Determine the (X, Y) coordinate at the center of the cell enclosing the given text.  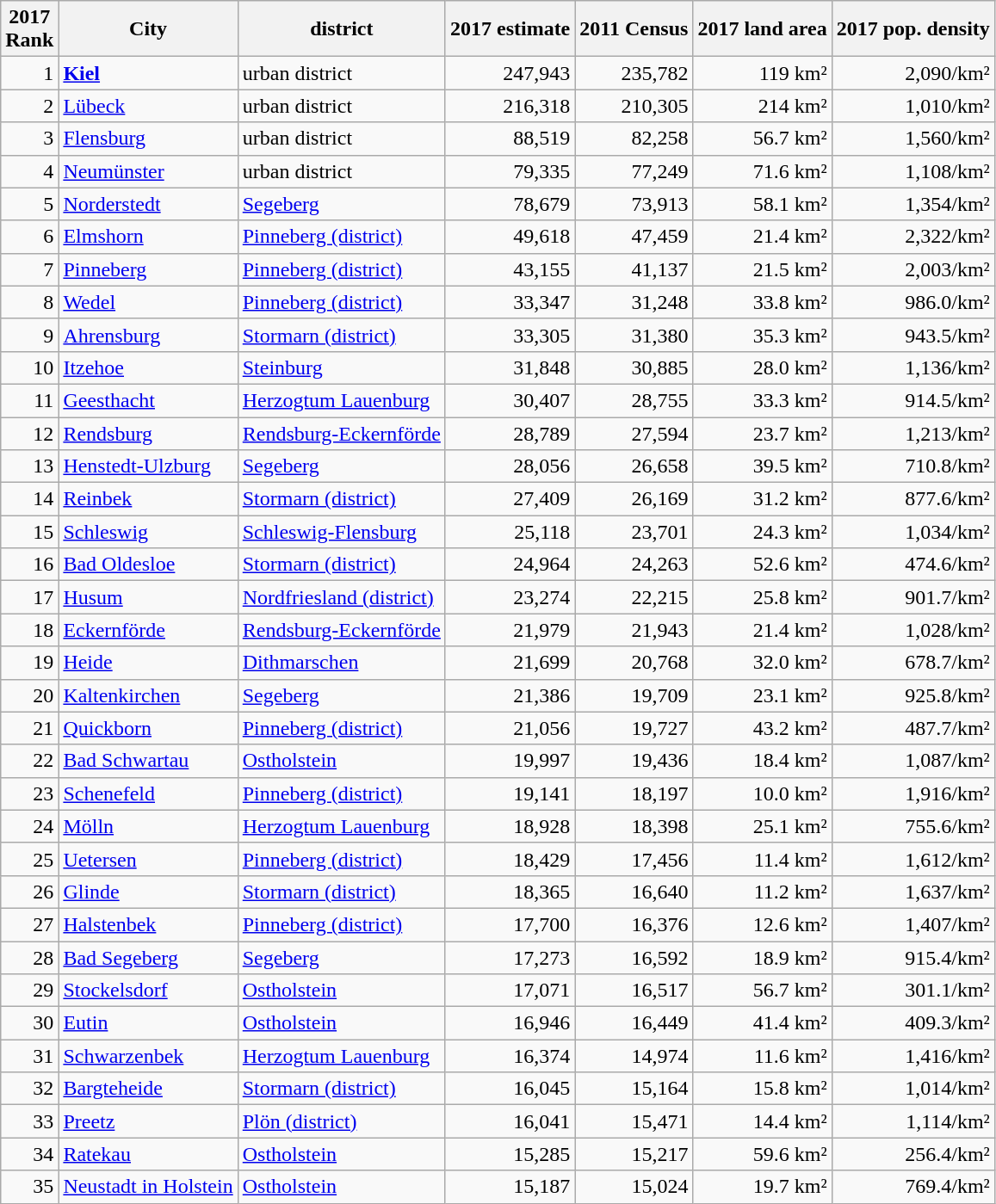
21,699 (510, 663)
14.4 km² (763, 1121)
31,380 (634, 335)
35 (29, 1187)
15,164 (634, 1089)
Lübeck (148, 106)
1,560/km² (912, 139)
19,436 (634, 761)
52.6 km² (763, 565)
2017 estimate (510, 29)
216,318 (510, 106)
Flensburg (148, 139)
10 (29, 367)
16,592 (634, 958)
15.8 km² (763, 1089)
16 (29, 565)
29 (29, 991)
43,155 (510, 269)
25,118 (510, 532)
33.8 km² (763, 302)
30 (29, 1023)
Bad Segeberg (148, 958)
73,913 (634, 204)
2 (29, 106)
915.4/km² (912, 958)
Bad Schwartau (148, 761)
10.0 km² (763, 793)
35.3 km² (763, 335)
Elmshorn (148, 237)
1,213/km² (912, 433)
17,273 (510, 958)
Neustadt in Holstein (148, 1187)
Heide (148, 663)
City (148, 29)
Nordfriesland (district) (341, 597)
9 (29, 335)
Glinde (148, 892)
18.4 km² (763, 761)
15,471 (634, 1121)
49,618 (510, 237)
33 (29, 1121)
31 (29, 1056)
41.4 km² (763, 1023)
20,768 (634, 663)
27,594 (634, 433)
18,365 (510, 892)
Steinburg (341, 367)
21,943 (634, 630)
Rendsburg (148, 433)
17,456 (634, 859)
5 (29, 204)
Stockelsdorf (148, 991)
24,263 (634, 565)
18,429 (510, 859)
12.6 km² (763, 924)
Reinbek (148, 499)
Bad Oldesloe (148, 565)
28,755 (634, 400)
1,407/km² (912, 924)
58.1 km² (763, 204)
2017 land area (763, 29)
18 (29, 630)
15,024 (634, 1187)
1,014/km² (912, 1089)
1,416/km² (912, 1056)
11.6 km² (763, 1056)
6 (29, 237)
235,782 (634, 73)
32 (29, 1089)
1 (29, 73)
1,087/km² (912, 761)
15,285 (510, 1154)
28,789 (510, 433)
15 (29, 532)
23.1 km² (763, 695)
20 (29, 695)
15,187 (510, 1187)
24 (29, 826)
41,137 (634, 269)
19,709 (634, 695)
33,347 (510, 302)
30,407 (510, 400)
25.1 km² (763, 826)
16,449 (634, 1023)
34 (29, 1154)
Schwarzenbek (148, 1056)
21,386 (510, 695)
409.3/km² (912, 1023)
1,612/km² (912, 859)
2017 pop. density (912, 29)
1,028/km² (912, 630)
19,727 (634, 728)
24,964 (510, 565)
31,848 (510, 367)
33,305 (510, 335)
18.9 km² (763, 958)
21,979 (510, 630)
Preetz (148, 1121)
7 (29, 269)
Kaltenkirchen (148, 695)
14 (29, 499)
8 (29, 302)
25 (29, 859)
43.2 km² (763, 728)
301.1/km² (912, 991)
11 (29, 400)
28.0 km² (763, 367)
82,258 (634, 139)
13 (29, 466)
17 (29, 597)
28,056 (510, 466)
Quickborn (148, 728)
district (341, 29)
26,658 (634, 466)
214 km² (763, 106)
22,215 (634, 597)
1,916/km² (912, 793)
26,169 (634, 499)
1,108/km² (912, 171)
15,217 (634, 1154)
Norderstedt (148, 204)
88,519 (510, 139)
Halstenbek (148, 924)
23 (29, 793)
1,010/km² (912, 106)
16,376 (634, 924)
678.7/km² (912, 663)
33.3 km² (763, 400)
1,354/km² (912, 204)
256.4/km² (912, 1154)
24.3 km² (763, 532)
Schenefeld (148, 793)
18,928 (510, 826)
986.0/km² (912, 302)
119 km² (763, 73)
16,946 (510, 1023)
11.4 km² (763, 859)
Eckernförde (148, 630)
Dithmarschen (341, 663)
Plön (district) (341, 1121)
Neumünster (148, 171)
Husum (148, 597)
26 (29, 892)
Bargteheide (148, 1089)
28 (29, 958)
2,003/km² (912, 269)
2,090/km² (912, 73)
19.7 km² (763, 1187)
Pinneberg (148, 269)
Itzehoe (148, 367)
1,136/km² (912, 367)
18,398 (634, 826)
19,997 (510, 761)
19,141 (510, 793)
1,034/km² (912, 532)
2,322/km² (912, 237)
39.5 km² (763, 466)
1,114/km² (912, 1121)
1,637/km² (912, 892)
Geesthacht (148, 400)
59.6 km² (763, 1154)
914.5/km² (912, 400)
21,056 (510, 728)
47,459 (634, 237)
32.0 km² (763, 663)
17,071 (510, 991)
14,974 (634, 1056)
16,640 (634, 892)
2011 Census (634, 29)
12 (29, 433)
877.6/km² (912, 499)
Henstedt-Ulzburg (148, 466)
23.7 km² (763, 433)
210,305 (634, 106)
71.6 km² (763, 171)
Eutin (148, 1023)
943.5/km² (912, 335)
31.2 km² (763, 499)
21.5 km² (763, 269)
25.8 km² (763, 597)
22 (29, 761)
Wedel (148, 302)
23,701 (634, 532)
769.4/km² (912, 1187)
16,041 (510, 1121)
4 (29, 171)
27,409 (510, 499)
16,045 (510, 1089)
Ahrensburg (148, 335)
487.7/km² (912, 728)
31,248 (634, 302)
755.6/km² (912, 826)
11.2 km² (763, 892)
901.7/km² (912, 597)
Schleswig-Flensburg (341, 532)
77,249 (634, 171)
27 (29, 924)
Kiel (148, 73)
16,517 (634, 991)
925.8/km² (912, 695)
247,943 (510, 73)
474.6/km² (912, 565)
78,679 (510, 204)
17,700 (510, 924)
18,197 (634, 793)
79,335 (510, 171)
16,374 (510, 1056)
30,885 (634, 367)
2017Rank (29, 29)
Ratekau (148, 1154)
21 (29, 728)
3 (29, 139)
Schleswig (148, 532)
Mölln (148, 826)
19 (29, 663)
Uetersen (148, 859)
23,274 (510, 597)
710.8/km² (912, 466)
